Identify which cell holds the provided text, then report its (x, y) central coordinate. 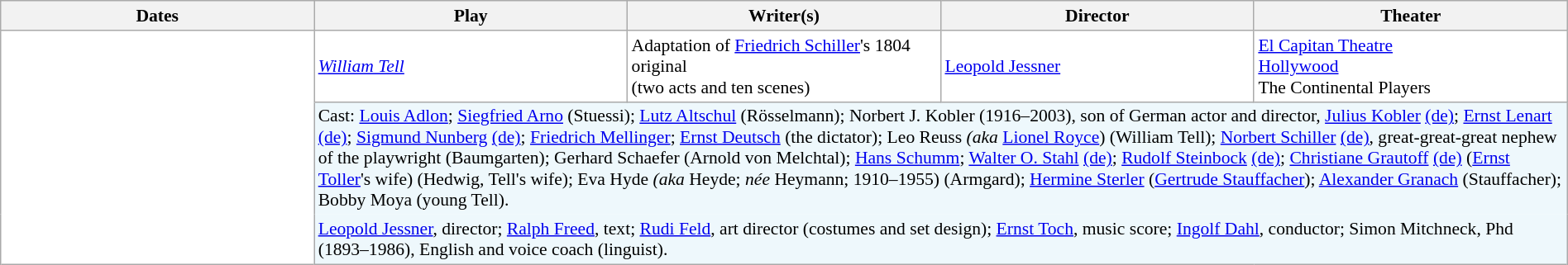
Dates (157, 16)
Theater (1411, 16)
Adaptation of Friedrich Schiller's 1804 original(two acts and ten scenes) (784, 66)
El Capitan TheatreHollywoodThe Continental Players (1411, 66)
Writer(s) (784, 16)
William Tell (471, 66)
Director (1097, 16)
Leopold Jessner (1097, 66)
Play (471, 16)
